Pinpoint the cell where the given text exists, returning its (X, Y) midpoint coordinate. 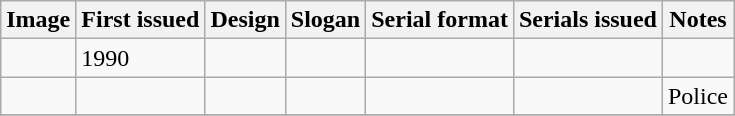
Design (245, 20)
Police (698, 96)
Serials issued (588, 20)
Notes (698, 20)
Image (38, 20)
First issued (140, 20)
Serial format (440, 20)
Slogan (325, 20)
1990 (140, 58)
